Identify which cell holds the provided text, then report its [X, Y] central coordinate. 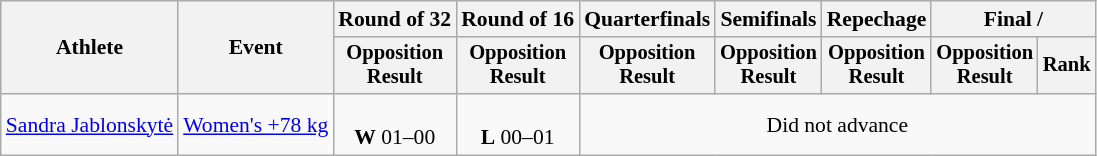
Event [256, 48]
Round of 16 [518, 19]
Athlete [90, 48]
L 00–01 [518, 124]
Semifinals [768, 19]
Round of 32 [394, 19]
Final / [1013, 19]
Quarterfinals [647, 19]
Did not advance [837, 124]
Women's +78 kg [256, 124]
Sandra Jablonskytė [90, 124]
Rank [1067, 66]
Repechage [877, 19]
W 01–00 [394, 124]
